Pinpoint the cell where the given text exists, returning its [X, Y] midpoint coordinate. 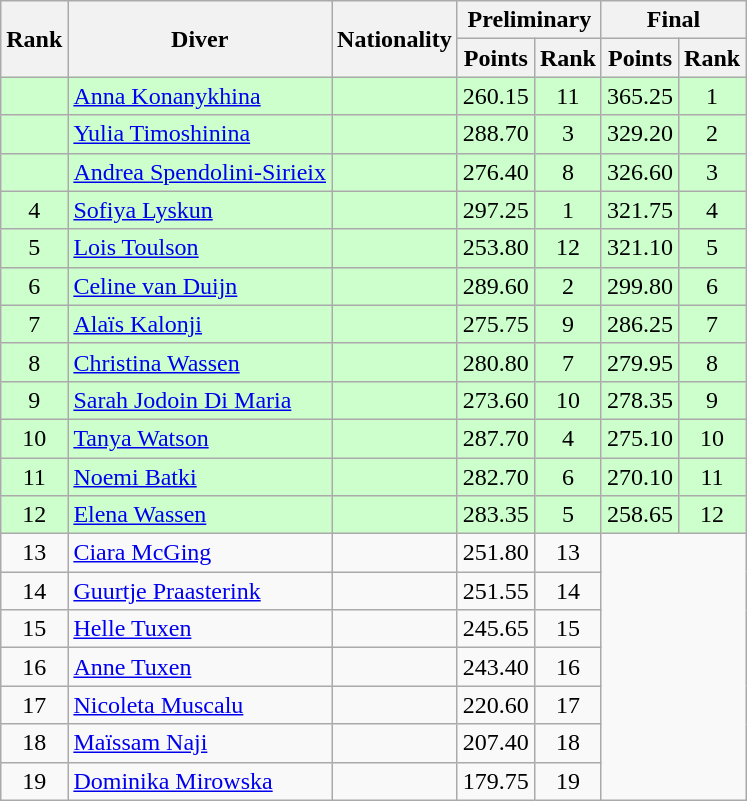
321.10 [640, 248]
258.65 [640, 515]
Elena Wassen [200, 515]
299.80 [640, 286]
Tanya Watson [200, 438]
287.70 [496, 438]
289.60 [496, 286]
282.70 [496, 477]
329.20 [640, 134]
321.75 [640, 210]
Ciara McGing [200, 553]
365.25 [640, 96]
286.25 [640, 324]
Lois Toulson [200, 248]
Final [673, 20]
288.70 [496, 134]
253.80 [496, 248]
278.35 [640, 400]
276.40 [496, 172]
Diver [200, 39]
243.40 [496, 667]
179.75 [496, 781]
Helle Tuxen [200, 629]
Anne Tuxen [200, 667]
Nationality [395, 39]
Anna Konanykhina [200, 96]
Guurtje Praasterink [200, 591]
279.95 [640, 362]
Maïssam Naji [200, 743]
220.60 [496, 705]
280.80 [496, 362]
Christina Wassen [200, 362]
270.10 [640, 477]
207.40 [496, 743]
Dominika Mirowska [200, 781]
Alaïs Kalonji [200, 324]
245.65 [496, 629]
Noemi Batki [200, 477]
Nicoleta Muscalu [200, 705]
251.55 [496, 591]
275.10 [640, 438]
Yulia Timoshinina [200, 134]
283.35 [496, 515]
Andrea Spendolini-Sirieix [200, 172]
Preliminary [529, 20]
Sofiya Lyskun [200, 210]
297.25 [496, 210]
275.75 [496, 324]
260.15 [496, 96]
273.60 [496, 400]
Celine van Duijn [200, 286]
Sarah Jodoin Di Maria [200, 400]
326.60 [640, 172]
251.80 [496, 553]
